Determine the (X, Y) coordinate at the center of the cell enclosing the given text.  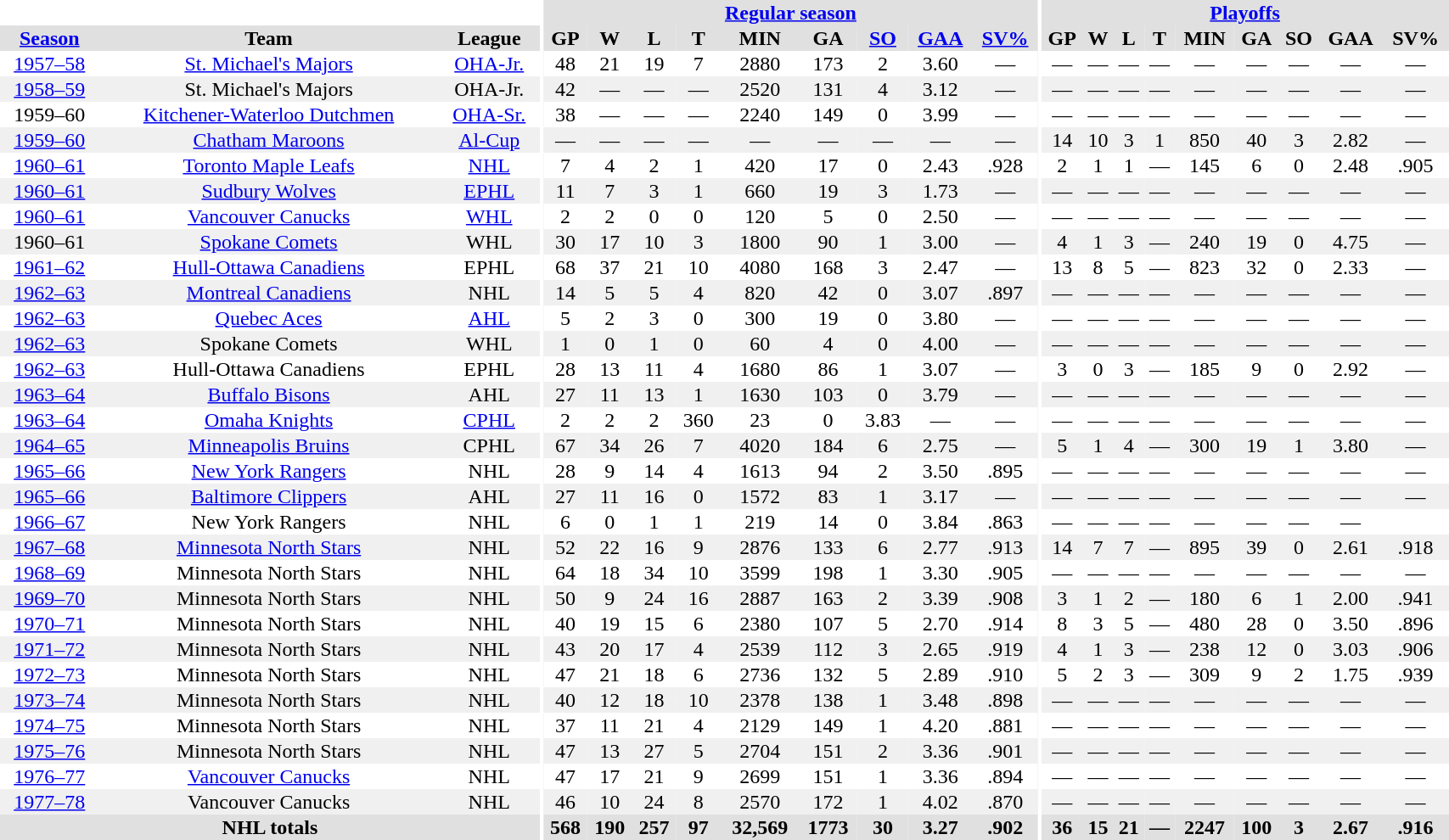
2880 (760, 64)
1957–58 (49, 64)
Al-Cup (489, 140)
.910 (1005, 675)
180 (1205, 598)
3.00 (941, 242)
.895 (1005, 471)
1974–75 (49, 725)
132 (828, 675)
1970–71 (49, 624)
1961–62 (49, 267)
4.02 (941, 802)
43 (565, 649)
1966–67 (49, 522)
895 (1205, 547)
.939 (1416, 675)
Buffalo Bisons (269, 395)
2.50 (941, 216)
1972–73 (49, 675)
Kitchener-Waterloo Dutchmen (269, 115)
3.39 (941, 598)
.914 (1005, 624)
1964–65 (49, 445)
3.99 (941, 115)
68 (565, 267)
1800 (760, 242)
.894 (1005, 776)
2.70 (941, 624)
820 (760, 293)
660 (760, 191)
1969–70 (49, 598)
Toronto Maple Leafs (269, 165)
.898 (1005, 700)
131 (828, 89)
4080 (760, 267)
86 (828, 369)
2.77 (941, 547)
100 (1256, 827)
60 (760, 344)
20 (609, 649)
2378 (760, 700)
120 (760, 216)
184 (828, 445)
3.03 (1350, 649)
1971–72 (49, 649)
1773 (828, 827)
2.47 (941, 267)
1967–68 (49, 547)
32,569 (760, 827)
1572 (760, 496)
Season (49, 38)
.901 (1005, 751)
.881 (1005, 725)
2570 (760, 802)
32 (1256, 267)
26 (654, 445)
2.92 (1350, 369)
94 (828, 471)
22 (609, 547)
Regular season (791, 13)
2.65 (941, 649)
4.00 (941, 344)
2380 (760, 624)
4020 (760, 445)
.897 (1005, 293)
2.67 (1350, 827)
190 (609, 827)
2539 (760, 649)
1613 (760, 471)
1975–76 (49, 751)
Team (269, 38)
3.83 (883, 420)
1968–69 (49, 573)
1976–77 (49, 776)
360 (699, 420)
.941 (1416, 598)
Chatham Maroons (269, 140)
.908 (1005, 598)
Minneapolis Bruins (269, 445)
238 (1205, 649)
3.27 (941, 827)
1680 (760, 369)
240 (1205, 242)
823 (1205, 267)
133 (828, 547)
112 (828, 649)
2.48 (1350, 165)
1630 (760, 395)
1977–78 (49, 802)
52 (565, 547)
138 (828, 700)
League (489, 38)
3.30 (941, 573)
.902 (1005, 827)
850 (1205, 140)
173 (828, 64)
2736 (760, 675)
3.48 (941, 700)
2240 (760, 115)
67 (565, 445)
3599 (760, 573)
.913 (1005, 547)
.918 (1416, 547)
.919 (1005, 649)
97 (699, 827)
36 (1063, 827)
38 (565, 115)
198 (828, 573)
.916 (1416, 827)
23 (760, 420)
NHL totals (270, 827)
2.43 (941, 165)
420 (760, 165)
83 (828, 496)
2.75 (941, 445)
107 (828, 624)
3.60 (941, 64)
2704 (760, 751)
172 (828, 802)
145 (1205, 165)
185 (1205, 369)
2520 (760, 89)
103 (828, 395)
1958–59 (49, 89)
1.73 (941, 191)
4.75 (1350, 242)
3.84 (941, 522)
257 (654, 827)
2129 (760, 725)
163 (828, 598)
48 (565, 64)
Sudbury Wolves (269, 191)
Playoffs (1245, 13)
90 (828, 242)
3.12 (941, 89)
Montreal Canadiens (269, 293)
1.75 (1350, 675)
219 (760, 522)
Omaha Knights (269, 420)
2.00 (1350, 598)
3.17 (941, 496)
480 (1205, 624)
4.20 (941, 725)
39 (1256, 547)
2.33 (1350, 267)
OHA-Sr. (489, 115)
.863 (1005, 522)
.928 (1005, 165)
2247 (1205, 827)
1973–74 (49, 700)
2.82 (1350, 140)
2.89 (941, 675)
50 (565, 598)
2876 (760, 547)
568 (565, 827)
64 (565, 573)
2.61 (1350, 547)
2699 (760, 776)
.906 (1416, 649)
3.79 (941, 395)
168 (828, 267)
.870 (1005, 802)
309 (1205, 675)
2887 (760, 598)
Baltimore Clippers (269, 496)
.896 (1416, 624)
46 (565, 802)
Quebec Aces (269, 318)
